Extract the (x, y) coordinate from the center of the cell holding the provided text.  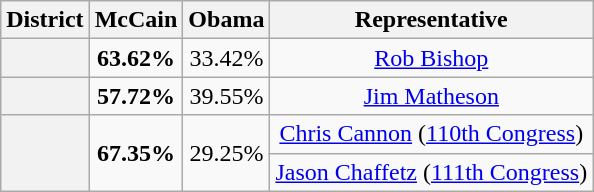
33.42% (226, 58)
Representative (432, 20)
Rob Bishop (432, 58)
Obama (226, 20)
67.35% (136, 153)
29.25% (226, 153)
Chris Cannon (110th Congress) (432, 134)
39.55% (226, 96)
Jim Matheson (432, 96)
District (45, 20)
57.72% (136, 96)
63.62% (136, 58)
Jason Chaffetz (111th Congress) (432, 172)
McCain (136, 20)
